From the cell containing the given text, extract its center point as [x, y] coordinate. 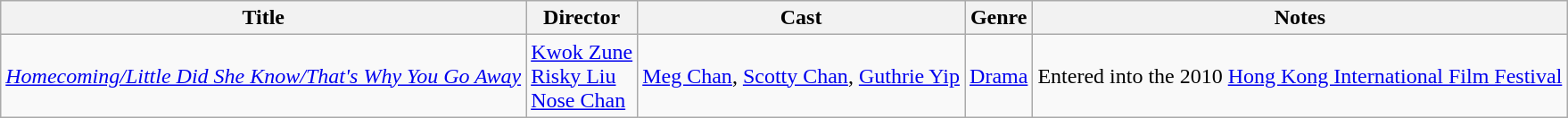
Homecoming/Little Did She Know/That's Why You Go Away [264, 76]
Entered into the 2010 Hong Kong International Film Festival [1300, 76]
Meg Chan, Scotty Chan, Guthrie Yip [801, 76]
Notes [1300, 18]
Kwok Zune Risky Liu Nose Chan [582, 76]
Director [582, 18]
Title [264, 18]
Genre [999, 18]
Cast [801, 18]
Drama [999, 76]
